Return [X, Y] of the center of cell containing provided text 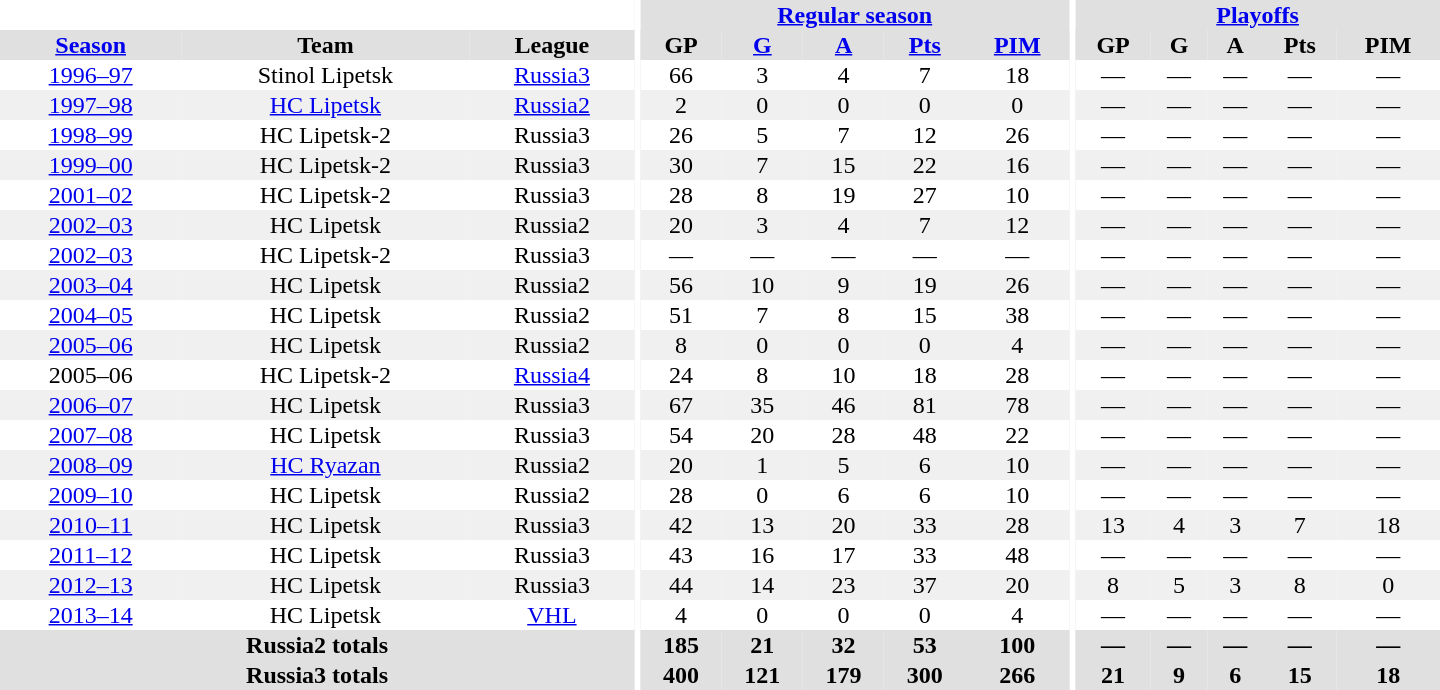
37 [924, 585]
266 [1016, 675]
VHL [552, 615]
2 [680, 105]
2013–14 [90, 615]
44 [680, 585]
66 [680, 75]
Stinol Lipetsk [325, 75]
46 [844, 405]
2009–10 [90, 495]
23 [844, 585]
100 [1016, 645]
78 [1016, 405]
54 [680, 435]
2008–09 [90, 465]
Russia3 totals [317, 675]
43 [680, 555]
2007–08 [90, 435]
67 [680, 405]
121 [762, 675]
HC Ryazan [325, 465]
300 [924, 675]
1996–97 [90, 75]
38 [1016, 315]
2010–11 [90, 525]
League [552, 45]
Season [90, 45]
Team [325, 45]
1997–98 [90, 105]
2006–07 [90, 405]
2003–04 [90, 285]
1998–99 [90, 135]
81 [924, 405]
35 [762, 405]
24 [680, 375]
2004–05 [90, 315]
2012–13 [90, 585]
1 [762, 465]
400 [680, 675]
30 [680, 165]
Russia2 totals [317, 645]
Playoffs [1258, 15]
2001–02 [90, 195]
1999–00 [90, 165]
2011–12 [90, 555]
179 [844, 675]
185 [680, 645]
56 [680, 285]
32 [844, 645]
17 [844, 555]
14 [762, 585]
Regular season [854, 15]
51 [680, 315]
53 [924, 645]
42 [680, 525]
Russia4 [552, 375]
27 [924, 195]
